Output the (x, y) coordinate of the center of the cell containing the given text.  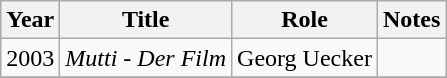
Mutti - Der Film (146, 58)
Title (146, 20)
2003 (30, 58)
Notes (411, 20)
Georg Uecker (305, 58)
Role (305, 20)
Year (30, 20)
